Detect which cell encompasses the target text, then output its (x, y) center coordinate. 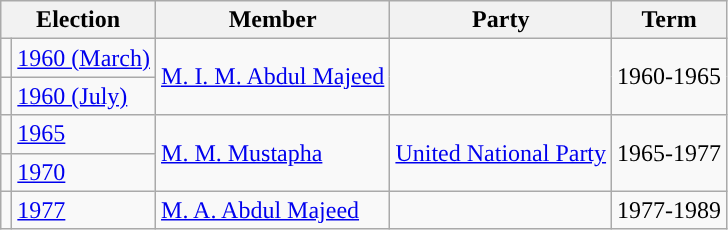
M. I. M. Abdul Majeed (273, 77)
1970 (84, 172)
Party (501, 20)
M. A. Abdul Majeed (273, 210)
1977 (84, 210)
M. M. Mustapha (273, 153)
United National Party (501, 153)
Election (78, 20)
1960 (July) (84, 96)
1965-1977 (670, 153)
1960 (March) (84, 58)
Term (670, 20)
Member (273, 20)
1960-1965 (670, 77)
1977-1989 (670, 210)
1965 (84, 134)
